For the text-containing cell, return its midpoint in [x, y] coordinate format. 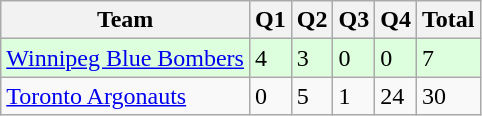
30 [448, 96]
5 [312, 96]
7 [448, 58]
4 [270, 58]
Q2 [312, 20]
Q3 [354, 20]
Team [126, 20]
Q1 [270, 20]
Winnipeg Blue Bombers [126, 58]
3 [312, 58]
24 [396, 96]
Total [448, 20]
Toronto Argonauts [126, 96]
1 [354, 96]
Q4 [396, 20]
